From the cell containing the given text, extract its center point as [X, Y] coordinate. 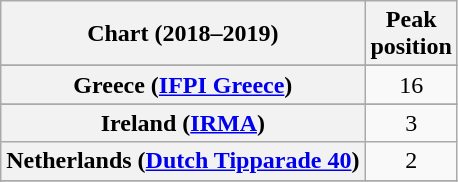
Netherlands (Dutch Tipparade 40) [183, 161]
16 [411, 85]
3 [411, 123]
2 [411, 161]
Ireland (IRMA) [183, 123]
Chart (2018–2019) [183, 34]
Greece (IFPI Greece) [183, 85]
Peak position [411, 34]
